Find where the given text appears and provide that cell's center as (x, y) coordinate. 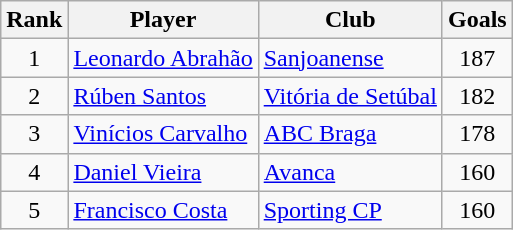
4 (34, 172)
Sporting CP (350, 210)
Rúben Santos (163, 96)
182 (477, 96)
5 (34, 210)
Daniel Vieira (163, 172)
ABC Braga (350, 134)
Vinícios Carvalho (163, 134)
Avanca (350, 172)
Vitória de Setúbal (350, 96)
2 (34, 96)
Goals (477, 20)
1 (34, 58)
3 (34, 134)
178 (477, 134)
Leonardo Abrahão (163, 58)
Sanjoanense (350, 58)
Francisco Costa (163, 210)
187 (477, 58)
Rank (34, 20)
Club (350, 20)
Player (163, 20)
